Return the [x, y] coordinate for the center point of the cell that contains the specified text.  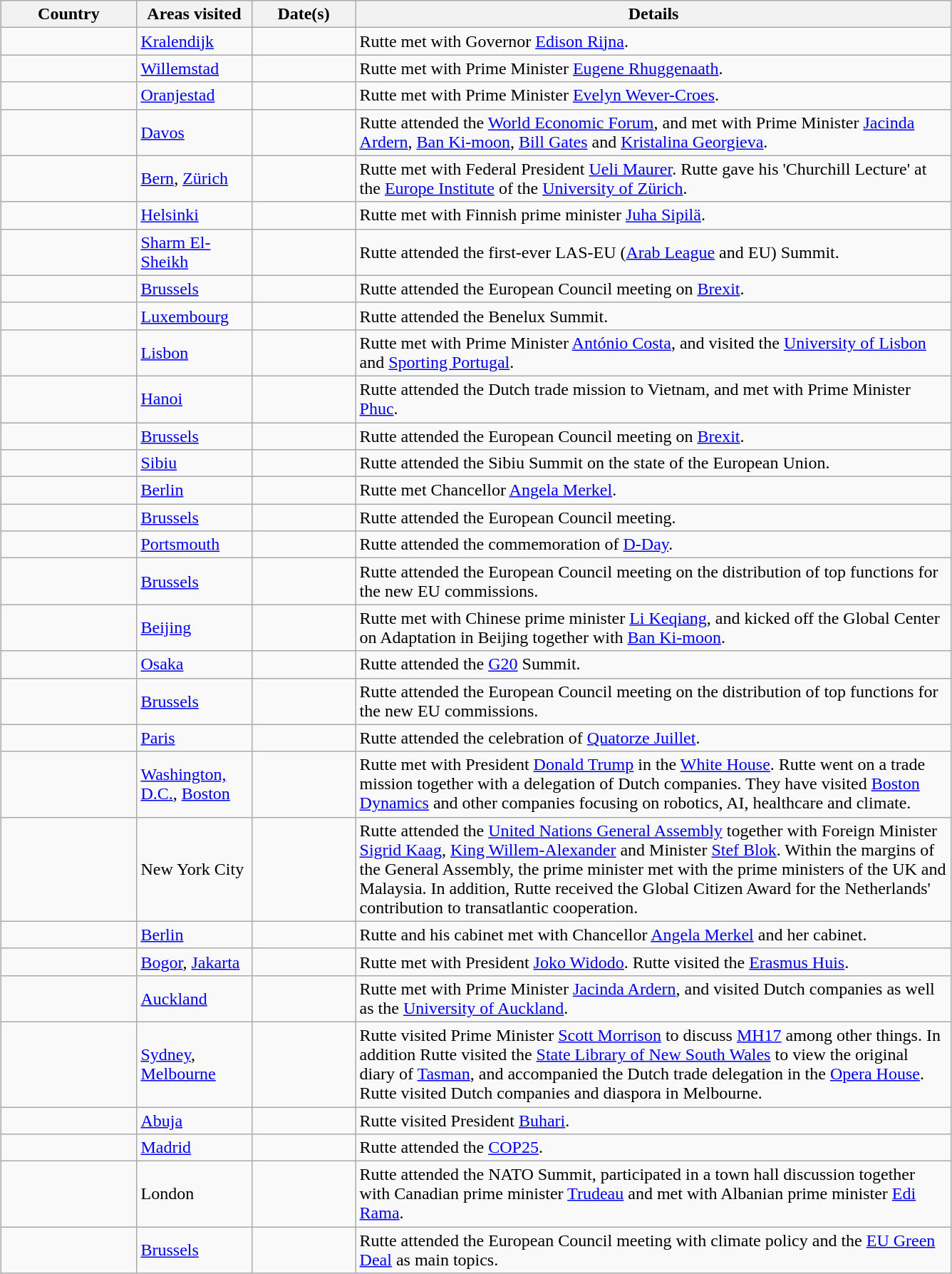
Areas visited [194, 14]
Luxembourg [194, 316]
Auckland [194, 998]
Rutte visited President Buhari. [653, 1120]
Sydney, Melbourne [194, 1064]
Helsinki [194, 215]
Rutte met with Finnish prime minister Juha Sipilä. [653, 215]
Date(s) [304, 14]
Rutte met with Prime Minister António Costa, and visited the University of Lisbon and Sporting Portugal. [653, 352]
Beijing [194, 627]
Rutte attended the celebration of Quatorze Juillet. [653, 738]
Rutte met with Governor Edison Rijna. [653, 41]
Sibiu [194, 463]
Rutte attended the Benelux Summit. [653, 316]
Details [653, 14]
Rutte attended the commemoration of D-Day. [653, 545]
Sharm El-Sheikh [194, 252]
Rutte attended the European Council meeting with climate policy and the EU Green Deal as main topics. [653, 1250]
Lisbon [194, 352]
Kralendijk [194, 41]
Rutte met with Prime Minister Evelyn Wever-Croes. [653, 96]
Madrid [194, 1148]
Rutte and his cabinet met with Chancellor Angela Merkel and her cabinet. [653, 935]
Bogor, Jakarta [194, 962]
Rutte met with Prime Minister Jacinda Ardern, and visited Dutch companies as well as the University of Auckland. [653, 998]
Washington, D.C., Boston [194, 784]
Rutte attended the first-ever LAS-EU (Arab League and EU) Summit. [653, 252]
Rutte attended the Dutch trade mission to Vietnam, and met with Prime Minister Phuc. [653, 399]
Hanoi [194, 399]
Bern, Zürich [194, 178]
Rutte attended the World Economic Forum, and met with Prime Minister Jacinda Ardern, Ban Ki-moon, Bill Gates and Kristalina Georgieva. [653, 133]
Osaka [194, 664]
Abuja [194, 1120]
Rutte attended the Sibiu Summit on the state of the European Union. [653, 463]
Rutte met Chancellor Angela Merkel. [653, 490]
Rutte met with President Joko Widodo. Rutte visited the Erasmus Huis. [653, 962]
Davos [194, 133]
Paris [194, 738]
Rutte attended the G20 Summit. [653, 664]
Rutte met with Federal President Ueli Maurer. Rutte gave his 'Churchill Lecture' at the Europe Institute of the University of Zürich. [653, 178]
London [194, 1194]
Rutte attended the European Council meeting. [653, 518]
Country [68, 14]
Rutte met with Chinese prime minister Li Keqiang, and kicked off the Global Center on Adaptation in Beijing together with Ban Ki-moon. [653, 627]
Oranjestad [194, 96]
Portsmouth [194, 545]
New York City [194, 869]
Willemstad [194, 68]
Rutte met with Prime Minister Eugene Rhuggenaath. [653, 68]
Rutte attended the COP25. [653, 1148]
